For the text-containing cell, return its midpoint in [x, y] coordinate format. 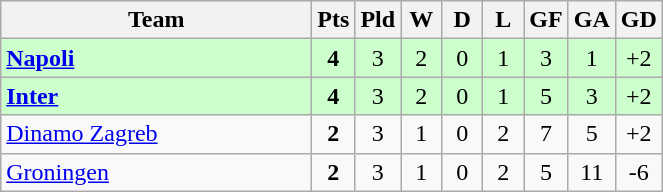
GD [638, 20]
Team [156, 20]
Pts [334, 20]
Dinamo Zagreb [156, 134]
Inter [156, 96]
Napoli [156, 58]
L [504, 20]
Pld [378, 20]
Groningen [156, 172]
11 [592, 172]
D [462, 20]
-6 [638, 172]
GF [546, 20]
7 [546, 134]
W [422, 20]
GA [592, 20]
